Capture the cell that displays the provided text and extract its (x, y) central coordinate. 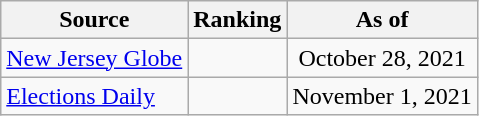
As of (382, 20)
New Jersey Globe (94, 58)
November 1, 2021 (382, 96)
Ranking (238, 20)
Source (94, 20)
October 28, 2021 (382, 58)
Elections Daily (94, 96)
